Detect which cell encompasses the target text, then output its [X, Y] center coordinate. 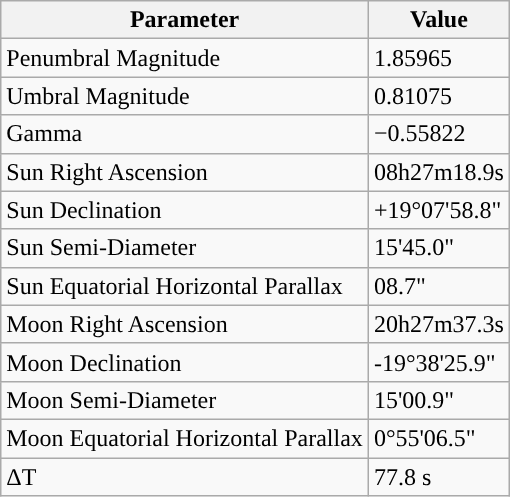
+19°07'58.8" [438, 210]
Moon Declination [185, 362]
Penumbral Magnitude [185, 58]
15'45.0" [438, 248]
08.7" [438, 286]
Sun Equatorial Horizontal Parallax [185, 286]
Moon Semi-Diameter [185, 400]
ΔT [185, 477]
Moon Right Ascension [185, 324]
Sun Declination [185, 210]
Gamma [185, 134]
08h27m18.9s [438, 172]
−0.55822 [438, 134]
Umbral Magnitude [185, 96]
0.81075 [438, 96]
77.8 s [438, 477]
Sun Right Ascension [185, 172]
1.85965 [438, 58]
15'00.9" [438, 400]
Parameter [185, 20]
Moon Equatorial Horizontal Parallax [185, 438]
Sun Semi-Diameter [185, 248]
0°55'06.5" [438, 438]
20h27m37.3s [438, 324]
Value [438, 20]
-19°38'25.9" [438, 362]
